Provide the [x, y] coordinate of the cell's center where the given text is located.  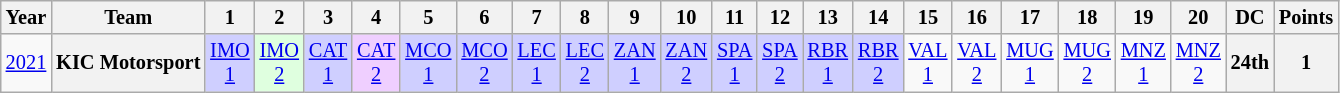
DC [1250, 17]
ZAN1 [635, 63]
18 [1088, 17]
KIC Motorsport [128, 63]
CAT1 [328, 63]
LEC2 [585, 63]
Points [1306, 17]
Year [26, 17]
9 [635, 17]
10 [686, 17]
13 [827, 17]
RBR2 [878, 63]
IMO2 [280, 63]
MNZ2 [1198, 63]
14 [878, 17]
20 [1198, 17]
SPA1 [734, 63]
4 [376, 17]
VAL1 [928, 63]
MCO1 [428, 63]
5 [428, 17]
MNZ1 [1144, 63]
LEC1 [537, 63]
16 [976, 17]
MUG1 [1030, 63]
VAL2 [976, 63]
19 [1144, 17]
6 [484, 17]
24th [1250, 63]
3 [328, 17]
12 [780, 17]
ZAN2 [686, 63]
17 [1030, 17]
8 [585, 17]
SPA2 [780, 63]
7 [537, 17]
MCO2 [484, 63]
11 [734, 17]
2 [280, 17]
Team [128, 17]
CAT2 [376, 63]
RBR1 [827, 63]
15 [928, 17]
IMO1 [230, 63]
MUG2 [1088, 63]
2021 [26, 63]
